Identify which cell holds the provided text, then report its (x, y) central coordinate. 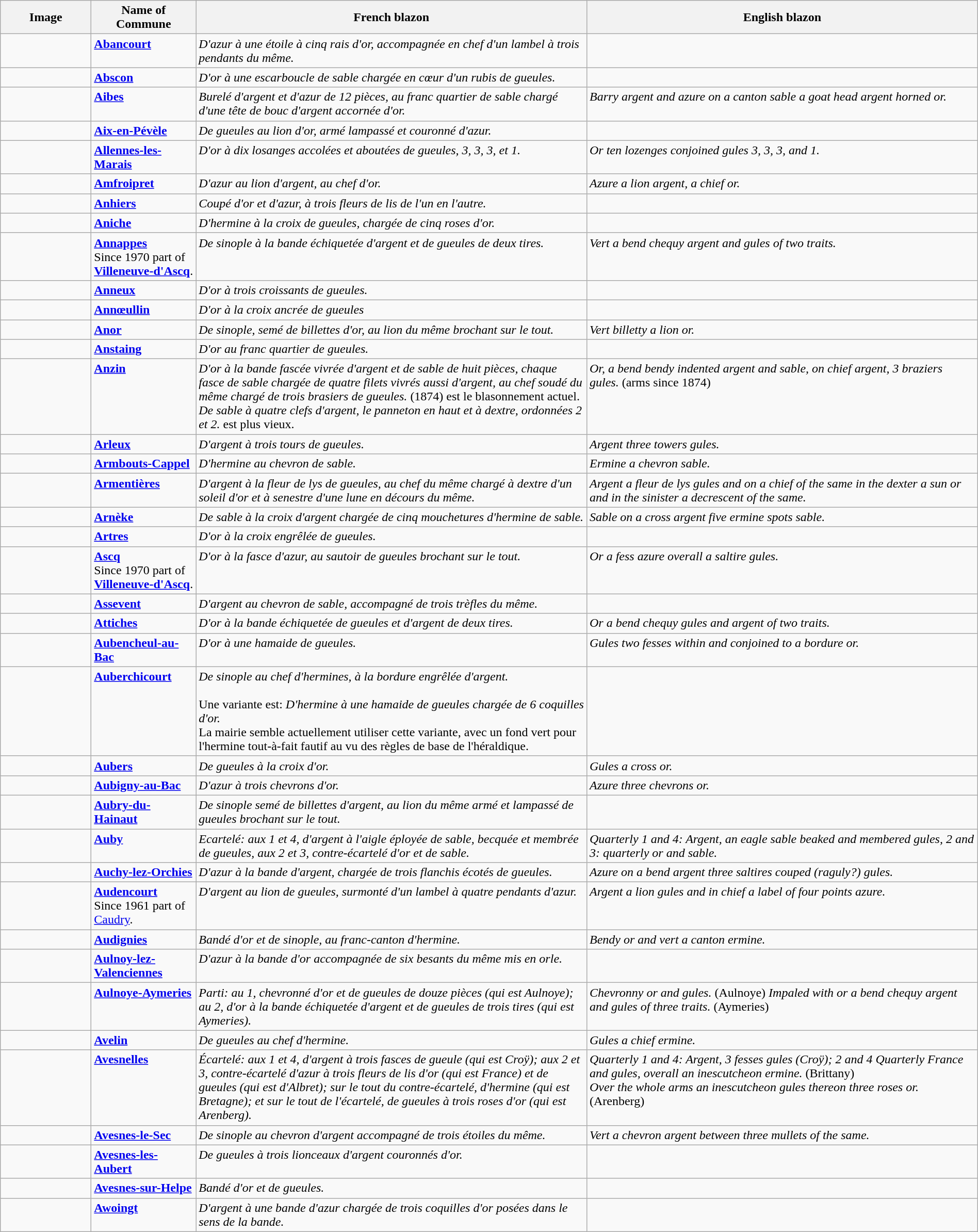
AudencourtSince 1961 part of Caudry. (143, 906)
Sable on a cross argent five ermine spots sable. (782, 517)
Aubencheul-au-Bac (143, 650)
D'hermine à la croix de gueules, chargée de cinq roses d'or. (392, 223)
Annœullin (143, 310)
D'argent au lion de gueules, surmonté d'un lambel à quatre pendants d'azur. (392, 906)
De gueules au chef d'hermine. (392, 1040)
Name of Commune (143, 18)
Vert a chevron argent between three mullets of the same. (782, 1135)
Anstaing (143, 349)
D'or à la fasce d'azur, au sautoir de gueules brochant sur le tout. (392, 570)
Aibes (143, 104)
De sinople au chevron d'argent accompagné de trois étoiles du même. (392, 1135)
D'azur à trois chevrons d'or. (392, 785)
D'or à la croix engrêlée de gueules. (392, 537)
Aubers (143, 766)
De sinople semé de billettes d'argent, au lion du même armé et lampassé de gueules brochant sur le tout. (392, 812)
Allennes-les-Marais (143, 157)
AscqSince 1970 part of Villeneuve-d'Ascq. (143, 570)
Audignies (143, 939)
D'argent à la fleur de lys de gueules, au chef du même chargé à dextre d'un soleil d'or et à senestre d'une lune en décours du même. (392, 490)
Armentières (143, 490)
Avelin (143, 1040)
Avesnes-le-Sec (143, 1135)
French blazon (392, 18)
Azure on a bend argent three saltires couped (raguly?) gules. (782, 872)
D'argent à une bande d'azur chargée de trois coquilles d'or posées dans le sens de la bande. (392, 1214)
Auberchicourt (143, 711)
De sable à la croix d'argent chargée de cinq mouchetures d'hermine de sable. (392, 517)
Gules a cross or. (782, 766)
Aulnoy-lez-Valenciennes (143, 966)
Coupé d'or et d'azur, à trois fleurs de lis de l'un en l'autre. (392, 203)
Aniche (143, 223)
Avesnes-sur-Helpe (143, 1188)
Vert billetty a lion or. (782, 330)
Burelé d'argent et d'azur de 12 pièces, au franc quartier de sable chargé d'une tête de bouc d'argent accornée d'or. (392, 104)
Ermine a chevron sable. (782, 464)
Or a bend chequy gules and argent of two traits. (782, 623)
Bandé d'or et de gueules. (392, 1188)
Aubigny-au-Bac (143, 785)
Gules a chief ermine. (782, 1040)
Abancourt (143, 51)
Argent a lion gules and in chief a label of four points azure. (782, 906)
Armbouts-Cappel (143, 464)
Or, a bend bendy indented argent and sable, on chief argent, 3 braziers gules. (arms since 1874) (782, 397)
Bendy or and vert a canton ermine. (782, 939)
Anzin (143, 397)
D'hermine au chevron de sable. (392, 464)
Bandé d'or et de sinople, au franc-canton d'hermine. (392, 939)
Chevronny or and gules. (Aulnoye) Impaled with or a bend chequy argent and gules of three traits. (Aymeries) (782, 1007)
De gueules au lion d'or, armé lampassé et couronné d'azur. (392, 131)
D'azur à une étoile à cinq rais d'or, accompagnée en chef d'un lambel à trois pendants du même. (392, 51)
Arleux (143, 444)
Gules two fesses within and conjoined to a bordure or. (782, 650)
Quarterly 1 and 4: Argent, an eagle sable beaked and membered gules, 2 and 3: quarterly or and sable. (782, 845)
D'argent à trois tours de gueules. (392, 444)
Avesnelles (143, 1088)
Abscon (143, 77)
De gueules à trois lionceaux d'argent couronnés d'or. (392, 1162)
Ecartelé: aux 1 et 4, d'argent à l'aigle éployée de sable, becquée et membrée de gueules, aux 2 et 3, contre-écartelé d'or et de sable. (392, 845)
De sinople, semé de billettes d'or, au lion du même brochant sur le tout. (392, 330)
Anneux (143, 290)
Anor (143, 330)
D'azur à la bande d'argent, chargée de trois flanchis écotés de gueules. (392, 872)
Aulnoye-Aymeries (143, 1007)
Azure a lion argent, a chief or. (782, 184)
Arnèke (143, 517)
Attiches (143, 623)
D'or à trois croissants de gueules. (392, 290)
Assevent (143, 604)
D'or à la croix ancrée de gueules (392, 310)
D'azur au lion d'argent, au chef d'or. (392, 184)
D'argent au chevron de sable, accompagné de trois trèfles du même. (392, 604)
Or ten lozenges conjoined gules 3, 3, 3, and 1. (782, 157)
Awoingt (143, 1214)
D'or au franc quartier de gueules. (392, 349)
D'or à une escarboucle de sable chargée en cœur d'un rubis de gueules. (392, 77)
Artres (143, 537)
De sinople à la bande échiquetée d'argent et de gueules de deux tires. (392, 256)
De gueules à la croix d'or. (392, 766)
Amfroipret (143, 184)
AnnappesSince 1970 part of Villeneuve-d'Ascq. (143, 256)
Image (46, 18)
Or a fess azure overall a saltire gules. (782, 570)
Argent a fleur de lys gules and on a chief of the same in the dexter a sun or and in the sinister a decrescent of the same. (782, 490)
D'or à une hamaide de gueules. (392, 650)
Azure three chevrons or. (782, 785)
Auchy-lez-Orchies (143, 872)
Aubry-du-Hainaut (143, 812)
Argent three towers gules. (782, 444)
Barry argent and azure on a canton sable a goat head argent horned or. (782, 104)
English blazon (782, 18)
Auby (143, 845)
D'or à dix losanges accolées et aboutées de gueules, 3, 3, 3, et 1. (392, 157)
Aix-en-Pévèle (143, 131)
Anhiers (143, 203)
D'or à la bande échiquetée de gueules et d'argent de deux tires. (392, 623)
Avesnes-les-Aubert (143, 1162)
D'azur à la bande d'or accompagnée de six besants du même mis en orle. (392, 966)
Vert a bend chequy argent and gules of two traits. (782, 256)
